Search for the cell housing the specified text and yield its (x, y) center coordinate. 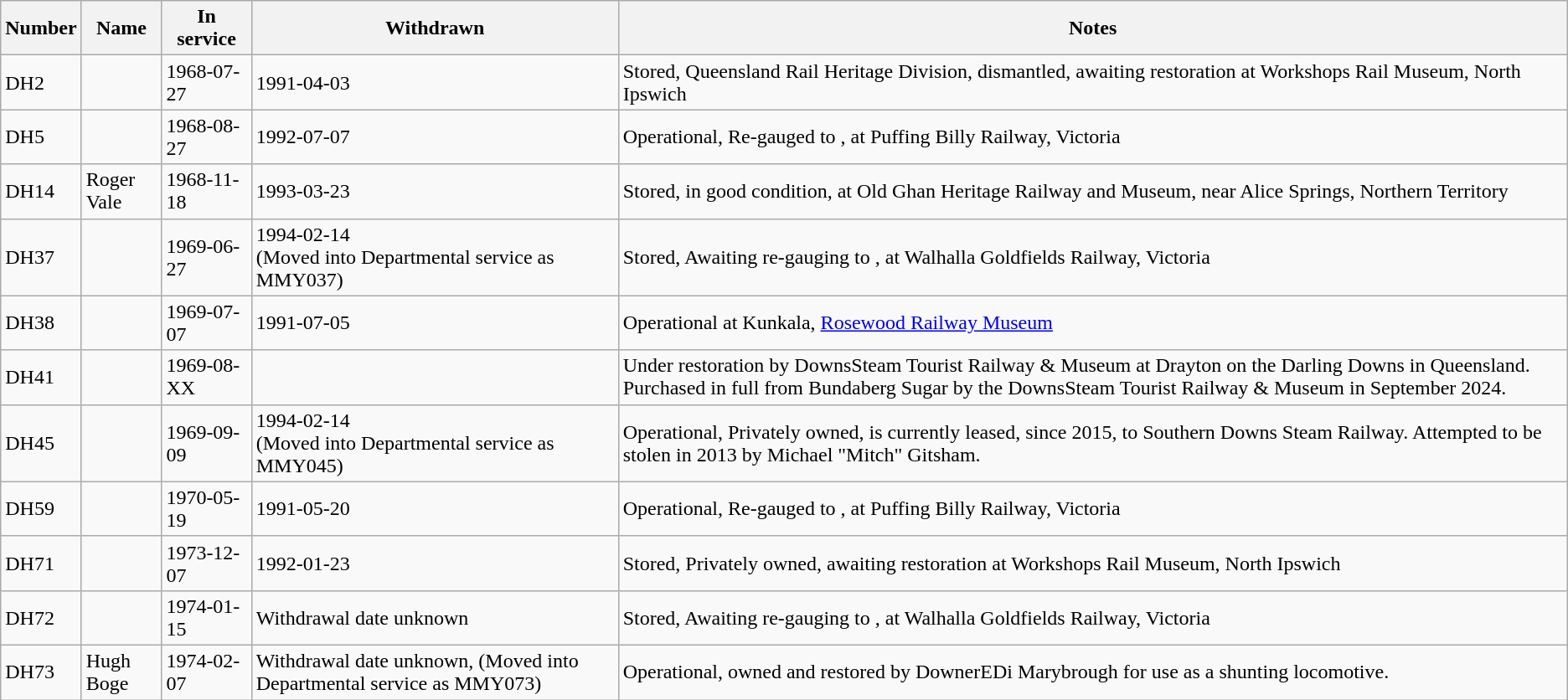
Roger Vale (121, 191)
1973-12-07 (206, 563)
1968-11-18 (206, 191)
Stored, Queensland Rail Heritage Division, dismantled, awaiting restoration at Workshops Rail Museum, North Ipswich (1092, 82)
1974-01-15 (206, 618)
1994-02-14(Moved into Departmental service as MMY045) (435, 443)
1993-03-23 (435, 191)
DH14 (41, 191)
Stored, Privately owned, awaiting restoration at Workshops Rail Museum, North Ipswich (1092, 563)
1992-01-23 (435, 563)
1991-04-03 (435, 82)
1991-05-20 (435, 509)
1969-07-07 (206, 323)
1970-05-19 (206, 509)
Operational at Kunkala, Rosewood Railway Museum (1092, 323)
1968-07-27 (206, 82)
Operational, owned and restored by DownerEDi Marybrough for use as a shunting locomotive. (1092, 672)
1992-07-07 (435, 137)
DH73 (41, 672)
DH38 (41, 323)
1969-06-27 (206, 257)
DH72 (41, 618)
1969-09-09 (206, 443)
Notes (1092, 28)
DH41 (41, 377)
Withdrawal date unknown, (Moved into Departmental service as MMY073) (435, 672)
1968-08-27 (206, 137)
DH37 (41, 257)
Stored, in good condition, at Old Ghan Heritage Railway and Museum, near Alice Springs, Northern Territory (1092, 191)
1974-02-07 (206, 672)
DH71 (41, 563)
DH59 (41, 509)
DH2 (41, 82)
Number (41, 28)
Withdrawal date unknown (435, 618)
DH5 (41, 137)
Hugh Boge (121, 672)
In service (206, 28)
DH45 (41, 443)
Withdrawn (435, 28)
Name (121, 28)
1991-07-05 (435, 323)
1994-02-14(Moved into Departmental service as MMY037) (435, 257)
1969-08-XX (206, 377)
